Provide the (X, Y) coordinate of the cell's center where the given text is located.  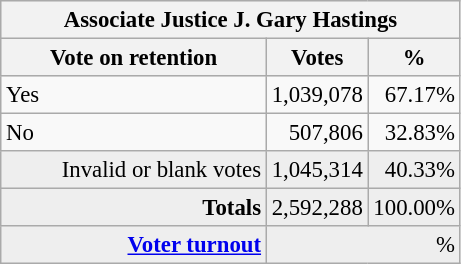
No (134, 133)
507,806 (317, 133)
100.00% (414, 208)
32.83% (414, 133)
Invalid or blank votes (134, 170)
1,039,078 (317, 95)
1,045,314 (317, 170)
Vote on retention (134, 58)
Votes (317, 58)
2,592,288 (317, 208)
Totals (134, 208)
Associate Justice J. Gary Hastings (231, 20)
67.17% (414, 95)
Yes (134, 95)
40.33% (414, 170)
Voter turnout (134, 245)
